For the text-containing cell, return its midpoint in [X, Y] coordinate format. 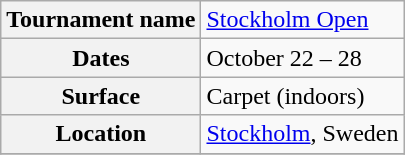
Carpet (indoors) [302, 96]
Surface [101, 96]
Tournament name [101, 20]
October 22 – 28 [302, 58]
Stockholm, Sweden [302, 134]
Location [101, 134]
Stockholm Open [302, 20]
Dates [101, 58]
